Scan for the cell matching the given text and deliver its [X, Y] coordinate at center. 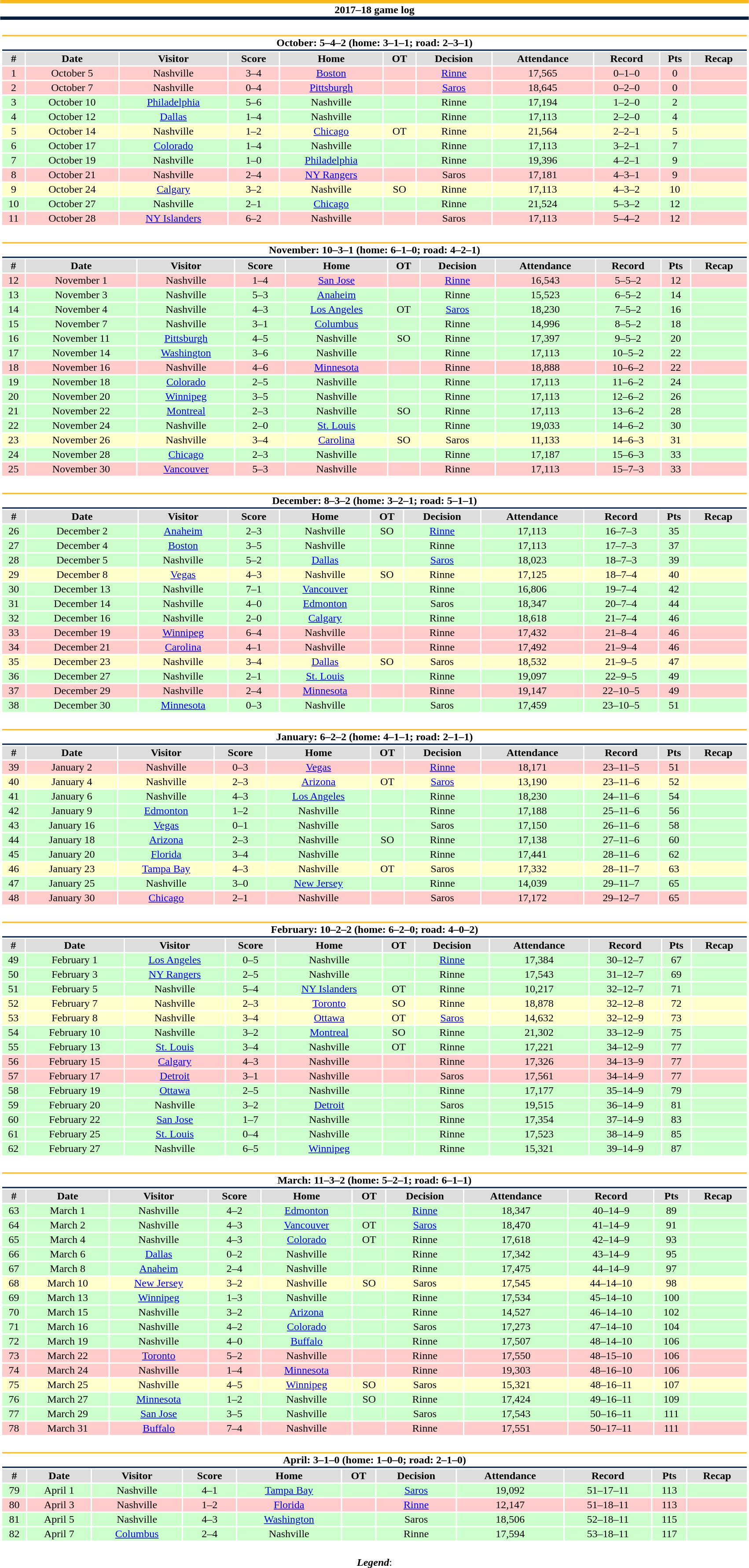
29–12–7 [621, 898]
18,506 [510, 1520]
17,125 [532, 575]
23 [13, 440]
November 4 [81, 309]
85 [676, 1134]
20–7–4 [621, 604]
April 7 [59, 1534]
March 2 [68, 1225]
December 4 [82, 546]
6 [13, 146]
17,424 [516, 1399]
April: 3–1–0 (home: 1–0–0; road: 2–1–0) [374, 1460]
55 [13, 1047]
18,470 [516, 1225]
March 10 [68, 1283]
83 [676, 1119]
23–11–6 [621, 782]
74 [14, 1370]
April 3 [59, 1505]
January 9 [72, 811]
19,515 [539, 1105]
34 [14, 647]
15,523 [545, 295]
November 3 [81, 295]
9–5–2 [628, 338]
November 28 [81, 454]
26–11–6 [621, 826]
17,492 [532, 647]
19,097 [532, 676]
March 31 [68, 1428]
18,618 [532, 618]
12–6–2 [628, 396]
March 15 [68, 1312]
December 13 [82, 589]
48–14–10 [611, 1341]
January 25 [72, 884]
17,523 [539, 1134]
27 [14, 546]
2–2–0 [627, 117]
5–3–2 [627, 204]
19,396 [543, 161]
43–14–9 [611, 1254]
17,384 [539, 960]
November 22 [81, 411]
February 8 [74, 1018]
51–17–11 [608, 1491]
25 [13, 469]
91 [672, 1225]
17,138 [532, 840]
8–5–2 [628, 324]
March 22 [68, 1356]
14,632 [539, 1018]
10–5–2 [628, 353]
January 16 [72, 826]
1–3 [235, 1298]
17,181 [543, 175]
October 21 [72, 175]
January 2 [72, 768]
15–7–3 [628, 469]
36 [14, 676]
January 30 [72, 898]
109 [672, 1399]
November 7 [81, 324]
34–14–9 [625, 1076]
107 [672, 1385]
November 24 [81, 425]
17,332 [532, 869]
78 [14, 1428]
16–7–3 [621, 531]
41 [14, 797]
18,888 [545, 367]
87 [676, 1148]
October 27 [72, 204]
43 [14, 826]
98 [672, 1283]
17 [13, 353]
16,543 [545, 280]
March: 11–3–2 (home: 5–2–1; road: 6–1–1) [374, 1181]
14–6–2 [628, 425]
50–16–11 [611, 1414]
48–15–10 [611, 1356]
14,039 [532, 884]
6–2 [253, 219]
102 [672, 1312]
11–6–2 [628, 382]
17–7–3 [621, 546]
47–14–10 [611, 1327]
7–4 [235, 1428]
25–11–6 [621, 811]
19,147 [532, 691]
4–3–1 [627, 175]
February 22 [74, 1119]
17,441 [532, 855]
March 13 [68, 1298]
3–2–1 [627, 146]
October 19 [72, 161]
13,190 [532, 782]
45 [14, 855]
115 [669, 1520]
17,354 [539, 1119]
April 5 [59, 1520]
February 3 [74, 974]
44–14–10 [611, 1283]
18,645 [543, 88]
December 23 [82, 662]
March 6 [68, 1254]
51–18–11 [608, 1505]
0–1–0 [627, 73]
December 14 [82, 604]
January 20 [72, 855]
48–16–10 [611, 1370]
24–11–6 [621, 797]
50–17–11 [611, 1428]
61 [13, 1134]
21,564 [543, 132]
February 15 [74, 1061]
December: 8–3–2 (home: 3–2–1; road: 5–1–1) [374, 501]
39–14–9 [625, 1148]
17,177 [539, 1090]
February 19 [74, 1090]
64 [14, 1225]
15–6–3 [628, 454]
32 [14, 618]
17,187 [545, 454]
17,550 [516, 1356]
17,534 [516, 1298]
18,171 [532, 768]
18,532 [532, 662]
17,475 [516, 1269]
49–16–11 [611, 1399]
March 16 [68, 1327]
21–7–4 [621, 618]
38 [14, 705]
17,594 [510, 1534]
0–1 [240, 826]
7–1 [253, 589]
March 19 [68, 1341]
17,459 [532, 705]
January: 6–2–2 (home: 4–1–1; road: 2–1–1) [374, 737]
December 27 [82, 676]
59 [13, 1105]
March 29 [68, 1414]
19–7–4 [621, 589]
February 20 [74, 1105]
44–14–9 [611, 1269]
March 24 [68, 1370]
17,150 [532, 826]
April 1 [59, 1491]
February 5 [74, 989]
3 [13, 102]
37–14–9 [625, 1119]
97 [672, 1269]
50 [13, 974]
28–11–6 [621, 855]
100 [672, 1298]
5–4 [251, 989]
52–18–11 [608, 1520]
32–12–8 [625, 1003]
82 [14, 1534]
October 17 [72, 146]
November 18 [81, 382]
October 12 [72, 117]
17,342 [516, 1254]
36–14–9 [625, 1105]
22–10–5 [621, 691]
5–6 [253, 102]
21,302 [539, 1032]
November 30 [81, 469]
19,092 [510, 1491]
76 [14, 1399]
21 [13, 411]
38–14–9 [625, 1134]
104 [672, 1327]
17,273 [516, 1327]
March 25 [68, 1385]
October 5 [72, 73]
December 8 [82, 575]
5–4–2 [627, 219]
December 5 [82, 560]
53 [13, 1018]
February: 10–2–2 (home: 6–2–0; road: 4–0–2) [374, 930]
October 7 [72, 88]
30–12–7 [625, 960]
18–7–3 [621, 560]
November 1 [81, 280]
117 [669, 1534]
October 14 [72, 132]
21–9–5 [621, 662]
0–5 [251, 960]
1 [13, 73]
December 2 [82, 531]
February 17 [74, 1076]
17,397 [545, 338]
October: 5–4–2 (home: 3–1–1; road: 2–3–1) [374, 43]
48 [14, 898]
March 4 [68, 1240]
October 10 [72, 102]
32–12–7 [625, 989]
45–14–10 [611, 1298]
21–9–4 [621, 647]
March 27 [68, 1399]
October 24 [72, 190]
41–14–9 [611, 1225]
December 21 [82, 647]
4–3–2 [627, 190]
21–8–4 [621, 633]
11,133 [545, 440]
16,806 [532, 589]
10,217 [539, 989]
22–9–5 [621, 676]
February 13 [74, 1047]
46–14–10 [611, 1312]
17,221 [539, 1047]
February 1 [74, 960]
February 25 [74, 1134]
34–12–9 [625, 1047]
18–7–4 [621, 575]
28–11–7 [621, 869]
December 30 [82, 705]
January 18 [72, 840]
32–12–9 [625, 1018]
17,432 [532, 633]
February 27 [74, 1148]
December 19 [82, 633]
29–11–7 [621, 884]
2–2–1 [627, 132]
November: 10–3–1 (home: 6–1–0; road: 4–2–1) [374, 250]
13–6–2 [628, 411]
February 10 [74, 1032]
January 6 [72, 797]
February 7 [74, 1003]
15 [13, 324]
November 11 [81, 338]
17,194 [543, 102]
January 4 [72, 782]
11 [13, 219]
35–14–9 [625, 1090]
2017–18 game log [374, 10]
17,326 [539, 1061]
1–2–0 [627, 102]
10–6–2 [628, 367]
14,527 [516, 1312]
19 [13, 382]
3–0 [240, 884]
November 14 [81, 353]
17,545 [516, 1283]
93 [672, 1240]
0–2–0 [627, 88]
18,878 [539, 1003]
12,147 [510, 1505]
23–11–5 [621, 768]
21,524 [543, 204]
23–10–5 [621, 705]
December 16 [82, 618]
19,303 [516, 1370]
7–5–2 [628, 309]
42–14–9 [611, 1240]
January 23 [72, 869]
4–2–1 [627, 161]
3–6 [260, 353]
8 [13, 175]
19,033 [545, 425]
December 29 [82, 691]
6–5–2 [628, 295]
October 28 [72, 219]
17,565 [543, 73]
68 [14, 1283]
17,188 [532, 811]
70 [14, 1312]
17,172 [532, 898]
1–7 [251, 1119]
48–16–11 [611, 1385]
1–0 [253, 161]
31–12–7 [625, 974]
14–6–3 [628, 440]
66 [14, 1254]
4–6 [260, 367]
17,618 [516, 1240]
40–14–9 [611, 1211]
5–5–2 [628, 280]
March 8 [68, 1269]
17,507 [516, 1341]
80 [14, 1505]
6–5 [251, 1148]
33–12–9 [625, 1032]
29 [14, 575]
17,561 [539, 1076]
89 [672, 1211]
18,023 [532, 560]
March 1 [68, 1211]
November 16 [81, 367]
November 26 [81, 440]
6–4 [253, 633]
57 [13, 1076]
0–2 [235, 1254]
13 [13, 295]
53–18–11 [608, 1534]
95 [672, 1254]
34–13–9 [625, 1061]
27–11–6 [621, 840]
November 20 [81, 396]
17,551 [516, 1428]
14,996 [545, 324]
